Find where the given text appears and provide that cell's center as (X, Y) coordinate. 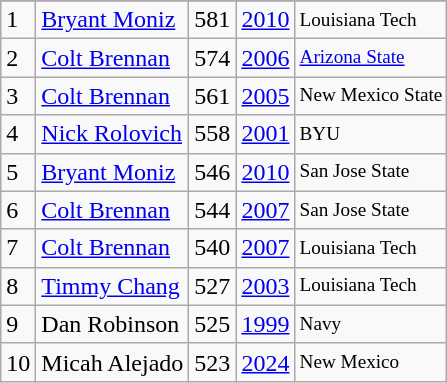
2006 (266, 58)
5 (18, 172)
7 (18, 248)
6 (18, 210)
Timmy Chang (112, 286)
527 (212, 286)
561 (212, 96)
2 (18, 58)
New Mexico (371, 362)
8 (18, 286)
Micah Alejado (112, 362)
525 (212, 324)
2001 (266, 134)
558 (212, 134)
3 (18, 96)
9 (18, 324)
4 (18, 134)
523 (212, 362)
2005 (266, 96)
2024 (266, 362)
New Mexico State (371, 96)
1999 (266, 324)
Dan Robinson (112, 324)
2003 (266, 286)
540 (212, 248)
Navy (371, 324)
1 (18, 20)
Arizona State (371, 58)
546 (212, 172)
574 (212, 58)
581 (212, 20)
10 (18, 362)
Nick Rolovich (112, 134)
544 (212, 210)
BYU (371, 134)
